Identify which cell holds the provided text, then report its (X, Y) central coordinate. 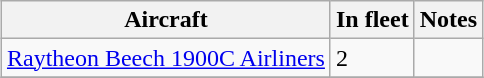
Aircraft (166, 20)
Raytheon Beech 1900C Airliners (166, 58)
Notes (448, 20)
2 (372, 58)
In fleet (372, 20)
